Determine the [X, Y] coordinate at the center of the cell enclosing the given text.  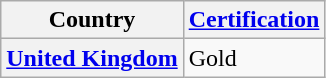
United Kingdom [92, 58]
Certification [254, 20]
Country [92, 20]
Gold [254, 58]
